Determine the [X, Y] coordinate at the center of the cell enclosing the given text.  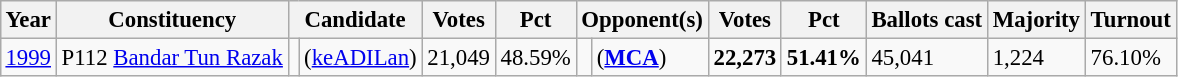
45,041 [926, 57]
Ballots cast [926, 20]
21,049 [458, 57]
Year [28, 20]
Turnout [1130, 20]
(keADILan) [360, 57]
51.41% [824, 57]
Constituency [172, 20]
22,273 [744, 57]
Majority [1036, 20]
Opponent(s) [642, 20]
76.10% [1130, 57]
1,224 [1036, 57]
48.59% [536, 57]
(MCA) [650, 57]
P112 Bandar Tun Razak [172, 57]
1999 [28, 57]
Candidate [355, 20]
